Search for the cell housing the specified text and yield its (x, y) center coordinate. 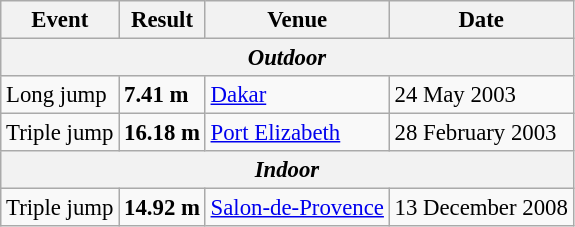
Date (481, 20)
Long jump (60, 95)
16.18 m (162, 133)
Outdoor (287, 58)
Result (162, 20)
Event (60, 20)
13 December 2008 (481, 208)
Venue (297, 20)
Indoor (287, 170)
28 February 2003 (481, 133)
Dakar (297, 95)
14.92 m (162, 208)
24 May 2003 (481, 95)
Salon-de-Provence (297, 208)
Port Elizabeth (297, 133)
7.41 m (162, 95)
